Find where the given text appears and provide that cell's center as [x, y] coordinate. 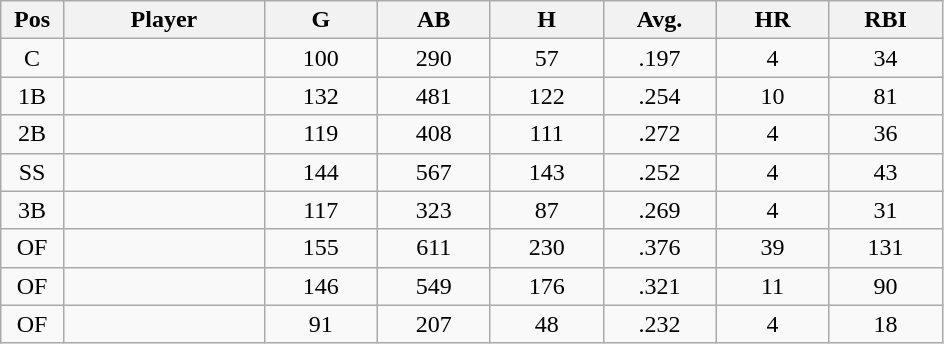
132 [320, 96]
408 [434, 134]
31 [886, 210]
HR [772, 20]
AB [434, 20]
90 [886, 286]
323 [434, 210]
290 [434, 58]
119 [320, 134]
.254 [660, 96]
230 [546, 248]
.321 [660, 286]
146 [320, 286]
C [32, 58]
481 [434, 96]
122 [546, 96]
3B [32, 210]
.269 [660, 210]
Pos [32, 20]
.272 [660, 134]
144 [320, 172]
117 [320, 210]
RBI [886, 20]
10 [772, 96]
.232 [660, 324]
43 [886, 172]
155 [320, 248]
18 [886, 324]
111 [546, 134]
11 [772, 286]
48 [546, 324]
Avg. [660, 20]
57 [546, 58]
611 [434, 248]
.376 [660, 248]
.197 [660, 58]
SS [32, 172]
81 [886, 96]
143 [546, 172]
34 [886, 58]
100 [320, 58]
549 [434, 286]
39 [772, 248]
91 [320, 324]
H [546, 20]
567 [434, 172]
G [320, 20]
176 [546, 286]
207 [434, 324]
131 [886, 248]
Player [164, 20]
36 [886, 134]
1B [32, 96]
87 [546, 210]
2B [32, 134]
.252 [660, 172]
